Search for the cell housing the specified text and yield its (x, y) center coordinate. 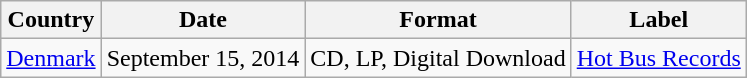
September 15, 2014 (203, 58)
Denmark (51, 58)
Country (51, 20)
Date (203, 20)
CD, LP, Digital Download (438, 58)
Label (658, 20)
Format (438, 20)
Hot Bus Records (658, 58)
